Determine the (x, y) coordinate at the center of the cell enclosing the given text.  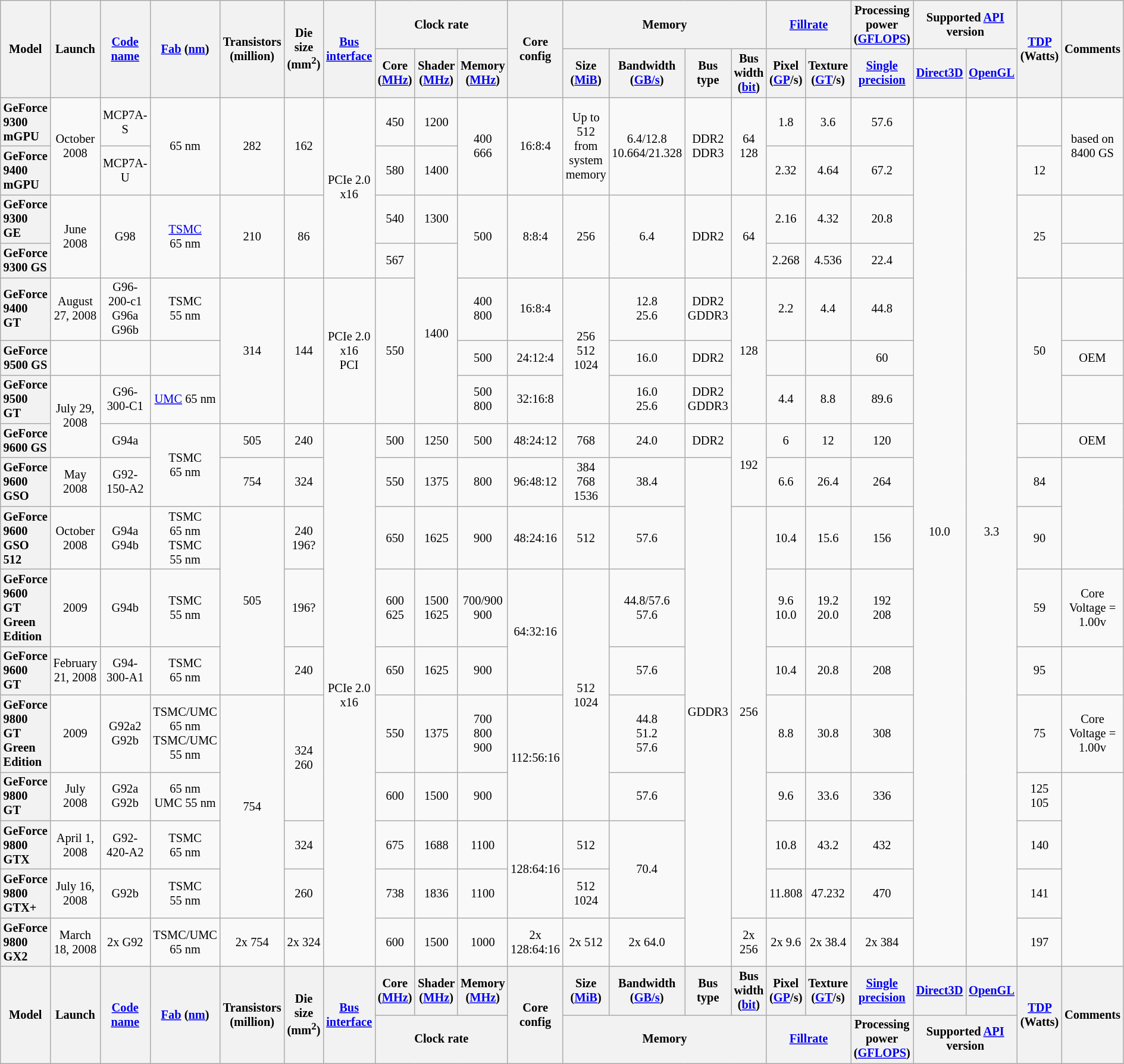
MCP7A-S (125, 122)
86 (304, 236)
24.0 (646, 440)
125105 (1040, 796)
141 (1040, 893)
768 (586, 440)
197 (1040, 942)
540 (395, 219)
2565121024 (586, 350)
64128 (749, 146)
GeForce 9600 GT Green Edition (26, 608)
800 (483, 482)
43.2 (828, 845)
336 (882, 796)
48:24:16 (535, 538)
2.2 (785, 309)
11.808 (785, 893)
G92-150-A2 (125, 482)
G92aG92b (125, 796)
GeForce 9300 mGPU (26, 122)
2x 128:64:16 (535, 942)
G92-420-A2 (125, 845)
GeForce 9400 GT (26, 309)
TSMC/UMC 65 nmTSMC/UMC 55 nm (184, 734)
G92a2G92b (125, 734)
GeForce 9800 GTX (26, 845)
65 nm UMC 55 nm (184, 796)
600625 (395, 608)
24:12:4 (535, 358)
February 21, 2008 (75, 671)
700800900 (483, 734)
August 27, 2008 (75, 309)
192 (749, 464)
July 29, 2008 (75, 417)
196? (304, 608)
32:16:8 (535, 399)
470 (882, 893)
6.6 (785, 482)
2.32 (785, 170)
3847681536 (586, 482)
GeForce 9800 GX2 (26, 942)
March 18, 2008 (75, 942)
2x 754 (252, 942)
G94a (125, 440)
210 (252, 236)
90 (1040, 538)
1.8 (785, 122)
208 (882, 671)
8:8:4 (535, 236)
UMC 65 nm (184, 399)
10.0 (940, 532)
TSMC 65 nmTSMC 55 nm (184, 538)
GeForce 9600 GT (26, 671)
GeForce 9400 mGPU (26, 170)
44.851.257.6 (646, 734)
2x 64.0 (646, 942)
9.610.0 (785, 608)
GeForce 9800 GT (26, 796)
4.32 (828, 219)
65 nm (184, 146)
May 2008 (75, 482)
DDR2DDR3 (708, 146)
25 (1040, 236)
GeForce 9800 GT Green Edition (26, 734)
12.825.6 (646, 309)
4.64 (828, 170)
22.4 (882, 261)
2x 9.6 (785, 942)
67.2 (882, 170)
64:32:16 (535, 632)
48:24:12 (535, 440)
192208 (882, 608)
GeForce 9300 GS (26, 261)
96:48:12 (535, 482)
400800 (483, 309)
140 (1040, 845)
July 2008 (75, 796)
500800 (483, 399)
G98 (125, 236)
MCP7A-U (125, 170)
16.025.6 (646, 399)
6.4/12.810.664/21.328 (646, 146)
2x 256 (749, 942)
70.4 (646, 869)
59 (1040, 608)
GeForce 9800 GTX+ (26, 893)
64 (749, 236)
GeForce 9600 GSO 512 (26, 538)
10.8 (785, 845)
GeForce 9300 GE (26, 219)
TSMC/UMC 65 nm (184, 942)
567 (395, 261)
based on 8400 GS (1092, 146)
128 (749, 350)
675 (395, 845)
Up to 512 from system memory (586, 146)
1000 (483, 942)
GeForce 9500 GS (26, 358)
156 (882, 538)
26.4 (828, 482)
G92b (125, 893)
282 (252, 146)
44.8 (882, 309)
19.220.0 (828, 608)
GeForce 9500 GT (26, 399)
44.8/57.657.6 (646, 608)
120 (882, 440)
2x 324 (304, 942)
260 (304, 893)
GeForce 9600 GSO (26, 482)
15001625 (436, 608)
6 (785, 440)
128:64:16 (535, 869)
15.6 (828, 538)
50 (1040, 350)
3.3 (991, 532)
314 (252, 350)
47.232 (828, 893)
G94aG94b (125, 538)
April 1, 2008 (75, 845)
700/900900 (483, 608)
G94b (125, 608)
1250 (436, 440)
1688 (436, 845)
16.0 (646, 358)
33.6 (828, 796)
84 (1040, 482)
38.4 (646, 482)
2x 38.4 (828, 942)
400666 (483, 146)
112:56:16 (535, 758)
2x 512 (586, 942)
GDDR3 (708, 712)
324260 (304, 758)
580 (395, 170)
1200 (436, 122)
9.6 (785, 796)
2.268 (785, 261)
450 (395, 122)
July 16, 2008 (75, 893)
2x G92 (125, 942)
308 (882, 734)
144 (304, 350)
2x 384 (882, 942)
6.4 (646, 236)
75 (1040, 734)
G96-200-c1G96aG96b (125, 309)
1300 (436, 219)
June 2008 (75, 236)
240196? (304, 538)
264 (882, 482)
738 (395, 893)
1836 (436, 893)
30.8 (828, 734)
G94-300-A1 (125, 671)
60 (882, 358)
89.6 (882, 399)
G96-300-C1 (125, 399)
GeForce 9600 GS (26, 440)
162 (304, 146)
95 (1040, 671)
PCIe 2.0 x16PCI (349, 350)
432 (882, 845)
4.536 (828, 261)
3.6 (828, 122)
2.16 (785, 219)
